Scan for the cell matching the given text and deliver its (X, Y) coordinate at center. 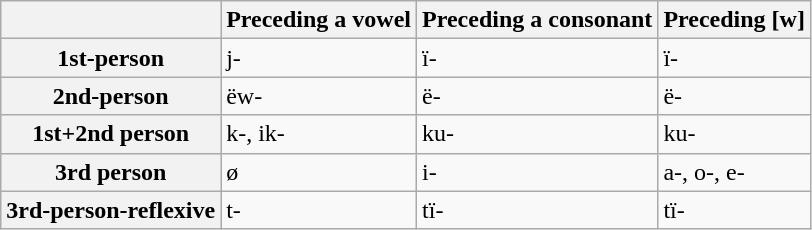
ëw- (319, 96)
Preceding a vowel (319, 20)
3rd-person-reflexive (111, 210)
j- (319, 58)
Preceding a consonant (538, 20)
ø (319, 172)
1st-person (111, 58)
i- (538, 172)
2nd-person (111, 96)
k-, ik- (319, 134)
t- (319, 210)
Preceding [w] (734, 20)
1st+2nd person (111, 134)
a-, o-, e- (734, 172)
3rd person (111, 172)
